Provide the [x, y] coordinate of the cell's center where the given text is located.  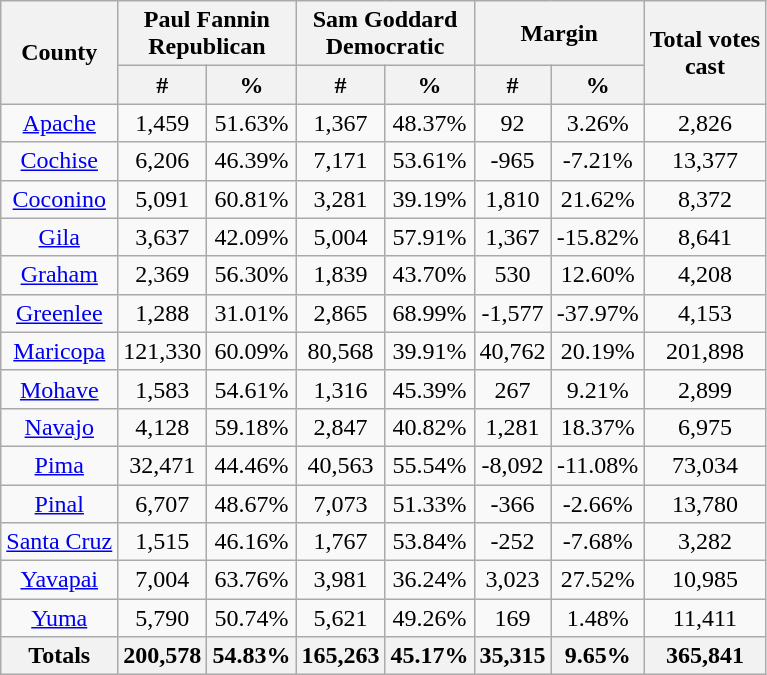
Yavapai [60, 580]
57.91% [430, 237]
80,568 [340, 351]
45.39% [430, 389]
200,578 [162, 656]
42.09% [252, 237]
3,281 [340, 199]
6,707 [162, 503]
68.99% [430, 313]
Coconino [60, 199]
35,315 [512, 656]
-7.68% [598, 542]
92 [512, 123]
53.84% [430, 542]
7,073 [340, 503]
11,411 [705, 618]
121,330 [162, 351]
4,208 [705, 275]
60.81% [252, 199]
201,898 [705, 351]
7,171 [340, 161]
7,004 [162, 580]
Total votescast [705, 52]
Pima [60, 465]
-11.08% [598, 465]
27.52% [598, 580]
53.61% [430, 161]
54.61% [252, 389]
9.21% [598, 389]
1,515 [162, 542]
Navajo [60, 427]
Cochise [60, 161]
43.70% [430, 275]
3,637 [162, 237]
Mohave [60, 389]
-37.97% [598, 313]
Apache [60, 123]
39.19% [430, 199]
13,377 [705, 161]
1,583 [162, 389]
2,369 [162, 275]
4,153 [705, 313]
48.37% [430, 123]
5,004 [340, 237]
13,780 [705, 503]
Sam GoddardDemocratic [385, 34]
-8,092 [512, 465]
3,981 [340, 580]
36.24% [430, 580]
18.37% [598, 427]
1,281 [512, 427]
-252 [512, 542]
10,985 [705, 580]
Gila [60, 237]
Greenlee [60, 313]
12.60% [598, 275]
6,206 [162, 161]
3.26% [598, 123]
54.83% [252, 656]
1,767 [340, 542]
32,471 [162, 465]
169 [512, 618]
-2.66% [598, 503]
-366 [512, 503]
8,641 [705, 237]
Santa Cruz [60, 542]
50.74% [252, 618]
9.65% [598, 656]
-7.21% [598, 161]
40,762 [512, 351]
2,865 [340, 313]
31.01% [252, 313]
40.82% [430, 427]
40,563 [340, 465]
51.63% [252, 123]
49.26% [430, 618]
4,128 [162, 427]
530 [512, 275]
3,282 [705, 542]
5,790 [162, 618]
1,316 [340, 389]
6,975 [705, 427]
21.62% [598, 199]
45.17% [430, 656]
-15.82% [598, 237]
1,839 [340, 275]
55.54% [430, 465]
2,899 [705, 389]
48.67% [252, 503]
-965 [512, 161]
2,826 [705, 123]
5,621 [340, 618]
County [60, 52]
46.16% [252, 542]
63.76% [252, 580]
73,034 [705, 465]
56.30% [252, 275]
1,288 [162, 313]
2,847 [340, 427]
165,263 [340, 656]
20.19% [598, 351]
Pinal [60, 503]
59.18% [252, 427]
44.46% [252, 465]
Yuma [60, 618]
60.09% [252, 351]
Totals [60, 656]
Maricopa [60, 351]
Paul FanninRepublican [207, 34]
1,459 [162, 123]
Graham [60, 275]
8,372 [705, 199]
46.39% [252, 161]
5,091 [162, 199]
1,810 [512, 199]
267 [512, 389]
39.91% [430, 351]
1.48% [598, 618]
365,841 [705, 656]
51.33% [430, 503]
-1,577 [512, 313]
3,023 [512, 580]
Margin [559, 34]
